Return the [x, y] coordinate for the center point of the cell that contains the specified text.  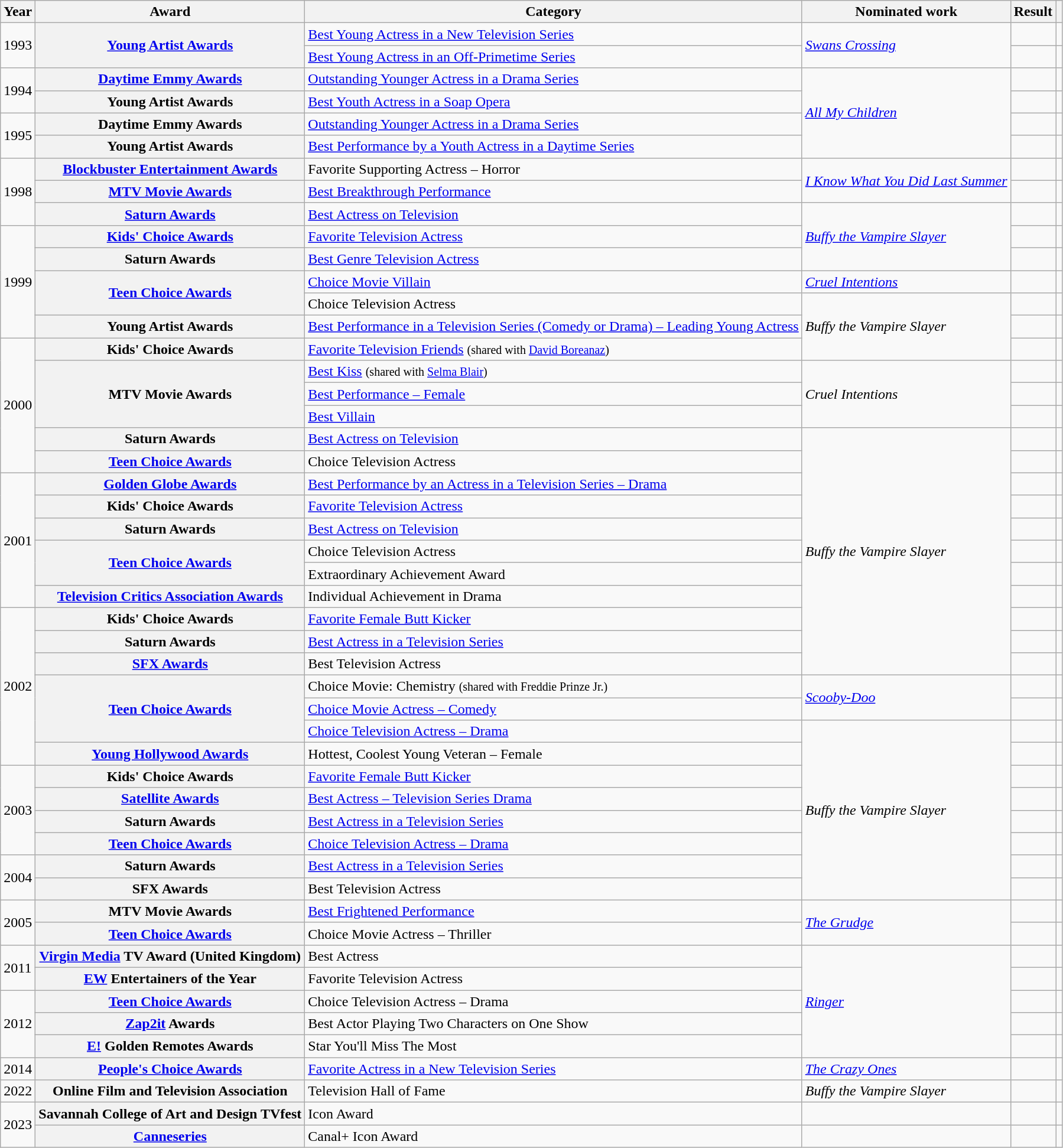
Savannah College of Art and Design TVfest [170, 1114]
Choice Movie Actress – Comedy [553, 709]
2001 [18, 540]
2014 [18, 1069]
Scooby-Doo [906, 698]
Online Film and Television Association [170, 1091]
The Grudge [906, 922]
Zap2it Awards [170, 1024]
Category [553, 12]
2011 [18, 967]
Extraordinary Achievement Award [553, 574]
Year [18, 12]
Best Performance in a Television Series (Comedy or Drama) – Leading Young Actress [553, 327]
Best Youth Actress in a Soap Opera [553, 102]
2005 [18, 922]
2003 [18, 810]
The Crazy Ones [906, 1069]
All My Children [906, 113]
I Know What You Did Last Summer [906, 180]
Favorite Actress in a New Television Series [553, 1069]
Swans Crossing [906, 45]
Best Performance by a Youth Actress in a Daytime Series [553, 147]
Canneseries [170, 1136]
Best Young Actress in an Off-Primetime Series [553, 57]
Result [1033, 12]
2004 [18, 877]
Choice Movie: Chemistry (shared with Freddie Prinze Jr.) [553, 687]
Virgin Media TV Award (United Kingdom) [170, 956]
Young Hollywood Awards [170, 754]
1993 [18, 45]
Best Young Actress in a New Television Series [553, 34]
Star You'll Miss The Most [553, 1046]
Blockbuster Entertainment Awards [170, 169]
Individual Achievement in Drama [553, 596]
2002 [18, 686]
Favorite Television Friends (shared with David Boreanaz) [553, 349]
1998 [18, 191]
1994 [18, 90]
2000 [18, 405]
Award [170, 12]
Best Villain [553, 417]
Best Genre Television Actress [553, 259]
Best Actress [553, 956]
Choice Movie Villain [553, 282]
2022 [18, 1091]
Canal+ Icon Award [553, 1136]
1999 [18, 281]
Icon Award [553, 1114]
Choice Movie Actress – Thriller [553, 934]
Ringer [906, 1001]
Best Kiss (shared with Selma Blair) [553, 372]
EW Entertainers of the Year [170, 978]
Favorite Supporting Actress – Horror [553, 169]
Best Actress – Television Series Drama [553, 799]
Television Hall of Fame [553, 1091]
People's Choice Awards [170, 1069]
E! Golden Remotes Awards [170, 1046]
Satellite Awards [170, 799]
Hottest, Coolest Young Veteran – Female [553, 754]
Nominated work [906, 12]
1995 [18, 135]
2012 [18, 1024]
Best Frightened Performance [553, 911]
Best Breakthrough Performance [553, 191]
Television Critics Association Awards [170, 596]
Best Performance by an Actress in a Television Series – Drama [553, 484]
Best Performance – Female [553, 394]
2023 [18, 1125]
Golden Globe Awards [170, 484]
Best Actor Playing Two Characters on One Show [553, 1024]
